Detect which cell encompasses the target text, then output its [X, Y] center coordinate. 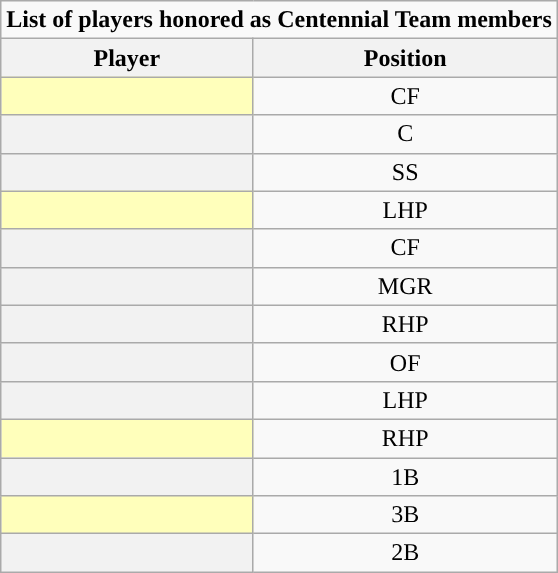
List of players honored as Centennial Team members [280, 20]
Player [127, 58]
3B [405, 515]
SS [405, 172]
OF [405, 362]
C [405, 134]
2B [405, 553]
Position [405, 58]
MGR [405, 286]
1B [405, 477]
